Extract the [x, y] coordinate from the center of the cell holding the provided text.  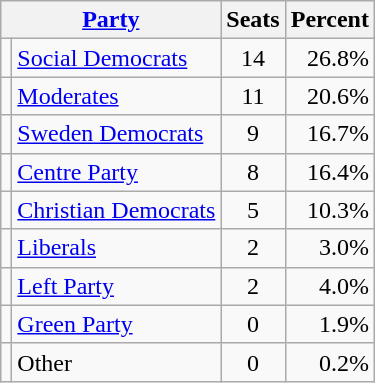
Christian Democrats [116, 210]
14 [253, 58]
0.2% [330, 362]
3.0% [330, 248]
Social Democrats [116, 58]
Party [111, 20]
Percent [330, 20]
10.3% [330, 210]
Seats [253, 20]
1.9% [330, 324]
Left Party [116, 286]
26.8% [330, 58]
20.6% [330, 96]
16.4% [330, 172]
Sweden Democrats [116, 134]
Green Party [116, 324]
9 [253, 134]
16.7% [330, 134]
4.0% [330, 286]
Moderates [116, 96]
Centre Party [116, 172]
Liberals [116, 248]
Other [116, 362]
8 [253, 172]
11 [253, 96]
5 [253, 210]
